Return the [X, Y] coordinate for the center point of the cell that contains the specified text.  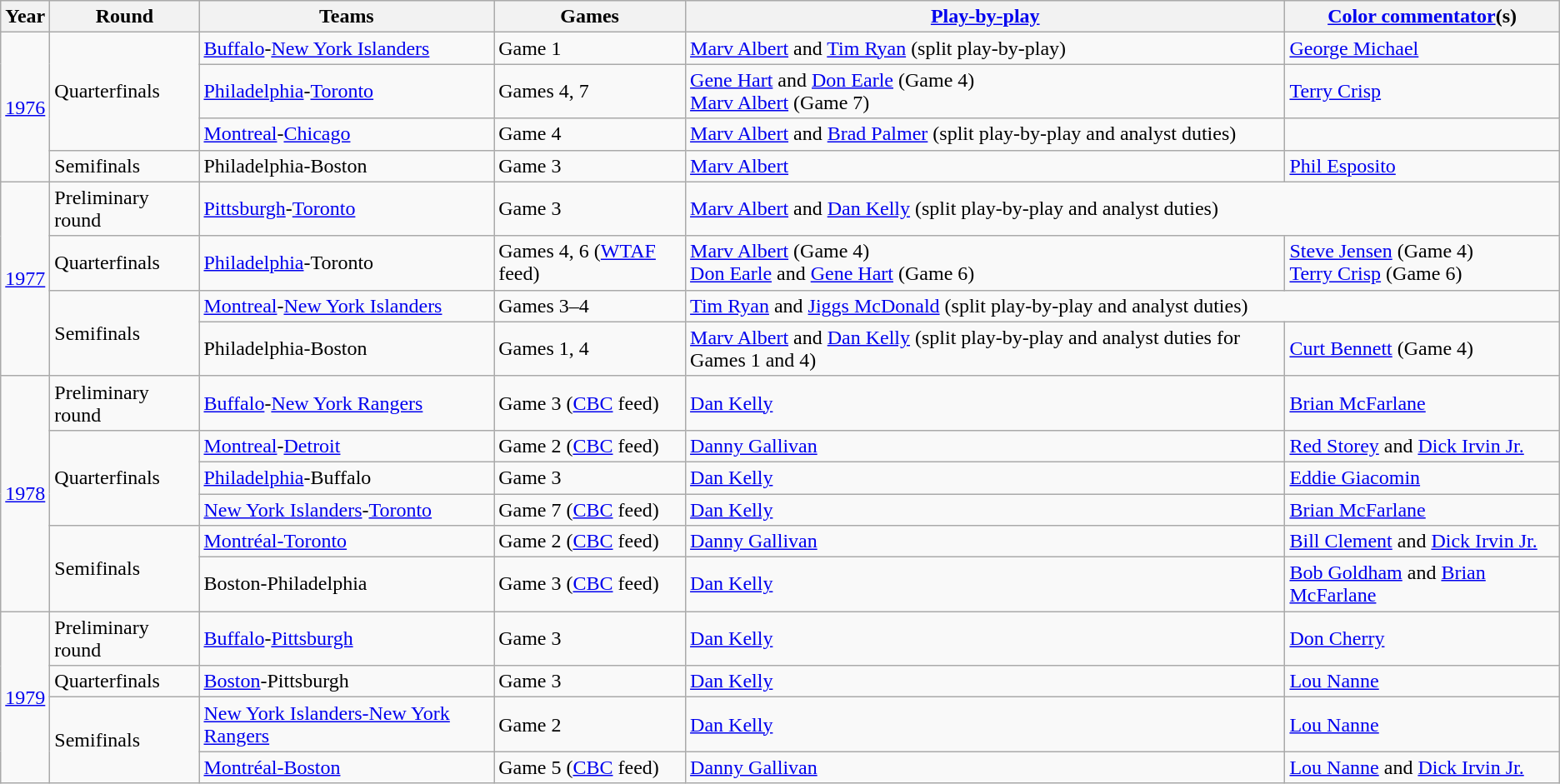
Game 5 (CBC feed) [590, 767]
New York Islanders-New York Rangers [347, 725]
Montreal-Chicago [347, 134]
Games 4, 6 (WTAF feed) [590, 263]
1976 [25, 107]
New York Islanders-Toronto [347, 509]
Boston-Philadelphia [347, 585]
Marv Albert and Dan Kelly (split play-by-play and analyst duties) [1123, 208]
Montréal-Toronto [347, 542]
Year [25, 17]
Montreal-New York Islanders [347, 306]
Bill Clement and Dick Irvin Jr. [1422, 542]
Game 1 [590, 48]
Bob Goldham and Brian McFarlane [1422, 585]
Marv Albert and Tim Ryan (split play-by-play) [985, 48]
Terry Crisp [1422, 92]
Gene Hart and Don Earle (Game 4)Marv Albert (Game 7) [985, 92]
Red Storey and Dick Irvin Jr. [1422, 446]
Games 4, 7 [590, 92]
Tim Ryan and Jiggs McDonald (split play-by-play and analyst duties) [1123, 306]
Marv Albert [985, 166]
1979 [25, 697]
Games 3–4 [590, 306]
Buffalo-New York Rangers [347, 403]
Steve Jensen (Game 4)Terry Crisp (Game 6) [1422, 263]
Marv Albert and Brad Palmer (split play-by-play and analyst duties) [985, 134]
Pittsburgh-Toronto [347, 208]
Don Cherry [1422, 638]
Game 2 [590, 725]
Philadelphia-Buffalo [347, 477]
Games 1, 4 [590, 348]
Game 4 [590, 134]
Montreal-Detroit [347, 446]
Color commentator(s) [1422, 17]
Game 7 (CBC feed) [590, 509]
Boston-Pittsburgh [347, 682]
Teams [347, 17]
Play-by-play [985, 17]
George Michael [1422, 48]
Games [590, 17]
Marv Albert and Dan Kelly (split play-by-play and analyst duties for Games 1 and 4) [985, 348]
Buffalo-Pittsburgh [347, 638]
Round [125, 17]
1977 [25, 278]
Marv Albert (Game 4)Don Earle and Gene Hart (Game 6) [985, 263]
Lou Nanne and Dick Irvin Jr. [1422, 767]
Phil Esposito [1422, 166]
Eddie Giacomin [1422, 477]
Curt Bennett (Game 4) [1422, 348]
Buffalo-New York Islanders [347, 48]
Montréal-Boston [347, 767]
1978 [25, 493]
